For the text-containing cell, return its midpoint in (X, Y) coordinate format. 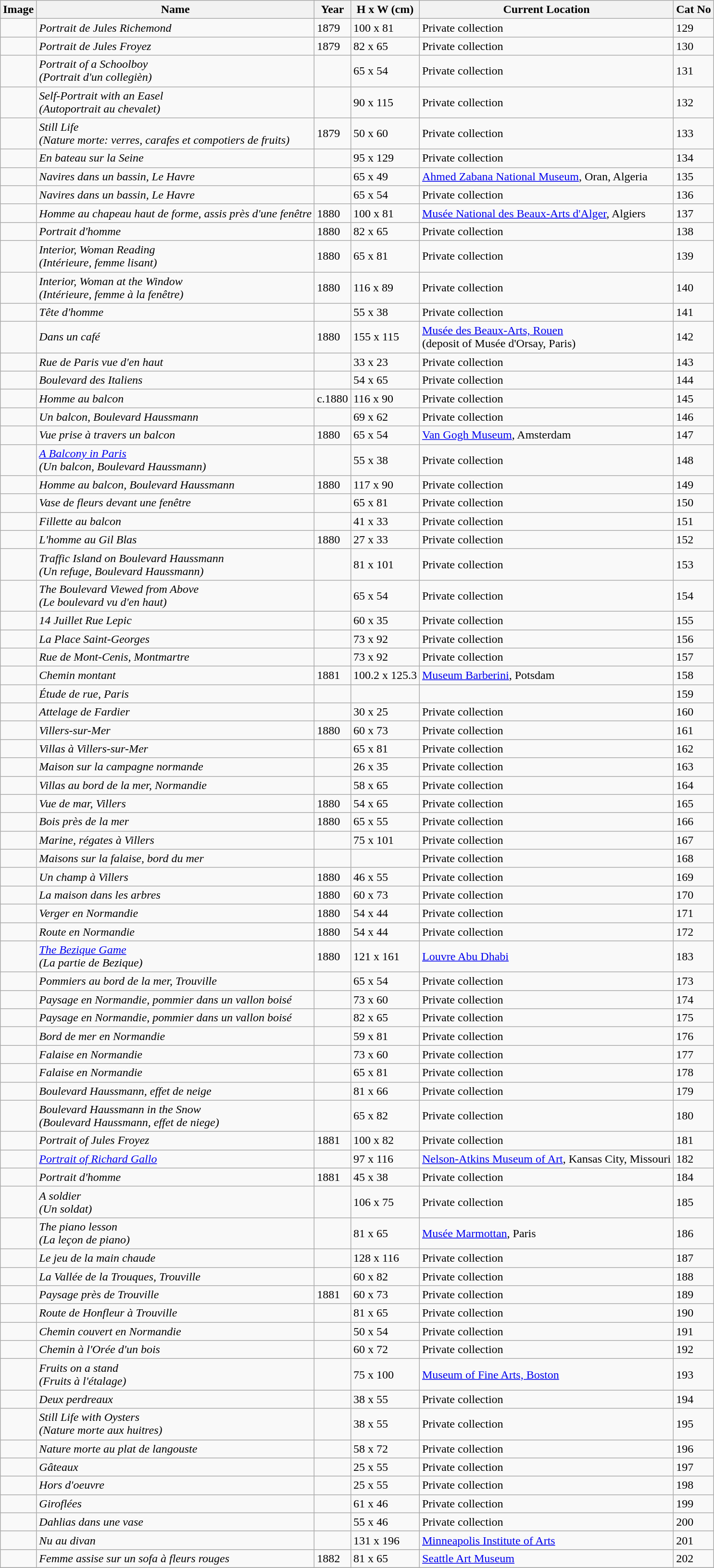
Year (333, 10)
Rue de Mont-Cenis, Montmartre (175, 657)
27 x 33 (385, 539)
59 x 81 (385, 1036)
The piano lesson (La leçon de piano) (175, 1233)
192 (694, 1350)
65 x 49 (385, 176)
202 (694, 1558)
Interior, Woman at the Window (Intérieure, femme à la fenêtre) (175, 288)
161 (694, 730)
153 (694, 564)
Hors d'oeuvre (175, 1485)
14 Juillet Rue Lepic (175, 620)
Traffic Island on Boulevard Haussmann (Un refuge, Boulevard Haussmann) (175, 564)
194 (694, 1399)
45 x 38 (385, 1177)
Vue de mar, Villers (175, 803)
146 (694, 417)
178 (694, 1073)
Louvre Abu Dhabi (546, 957)
169 (694, 877)
163 (694, 767)
187 (694, 1258)
173 (694, 981)
95 x 129 (385, 158)
129 (694, 28)
142 (694, 338)
182 (694, 1159)
50 x 54 (385, 1331)
33 x 23 (385, 362)
Musée National des Beaux-Arts d'Alger, Algiers (546, 213)
158 (694, 676)
Still Life with Oysters (Nature morte aux huitres) (175, 1424)
174 (694, 1000)
La Place Saint-Georges (175, 639)
170 (694, 895)
191 (694, 1331)
Villas au bord de la mer, Normandie (175, 785)
155 x 115 (385, 338)
Étude de rue, Paris (175, 694)
200 (694, 1522)
75 x 100 (385, 1374)
50 x 60 (385, 134)
152 (694, 539)
145 (694, 399)
Fruits on a stand (Fruits à l'étalage) (175, 1374)
140 (694, 288)
Nelson-Atkins Museum of Art, Kansas City, Missouri (546, 1159)
201 (694, 1540)
90 x 115 (385, 102)
Deux perdreaux (175, 1399)
131 x 196 (385, 1540)
199 (694, 1504)
Pommiers au bord de la mer, Trouville (175, 981)
134 (694, 158)
La maison dans les arbres (175, 895)
Name (175, 10)
41 x 33 (385, 521)
198 (694, 1485)
186 (694, 1233)
Giroflées (175, 1504)
154 (694, 595)
133 (694, 134)
60 x 72 (385, 1350)
Minneapolis Institute of Arts (546, 1540)
195 (694, 1424)
Portrait of Richard Gallo (175, 1159)
132 (694, 102)
Interior, Woman Reading (Intérieure, femme lisant) (175, 256)
177 (694, 1054)
196 (694, 1449)
151 (694, 521)
60 x 82 (385, 1277)
164 (694, 785)
Self-Portrait with an Easel (Autoportrait au chevalet) (175, 102)
162 (694, 749)
H x W (cm) (385, 10)
150 (694, 503)
Museum Barberini, Potsdam (546, 676)
139 (694, 256)
60 x 35 (385, 620)
65 x 82 (385, 1116)
121 x 161 (385, 957)
Nature morte au plat de langouste (175, 1449)
136 (694, 195)
Fillette au balcon (175, 521)
165 (694, 803)
Dans un café (175, 338)
En bateau sur la Seine (175, 158)
155 (694, 620)
69 x 62 (385, 417)
Un balcon, Boulevard Haussmann (175, 417)
148 (694, 460)
Nu au divan (175, 1540)
Vase de fleurs devant une fenêtre (175, 503)
26 x 35 (385, 767)
Dahlias dans une vase (175, 1522)
Bois près de la mer (175, 822)
Bord de mer en Normandie (175, 1036)
128 x 116 (385, 1258)
167 (694, 840)
Paysage près de Trouville (175, 1295)
Gâteaux (175, 1467)
1882 (333, 1558)
188 (694, 1277)
176 (694, 1036)
Cat No (694, 10)
97 x 116 (385, 1159)
141 (694, 313)
Image (18, 10)
116 x 90 (385, 399)
Route de Honfleur à Trouville (175, 1313)
Chemin couvert en Normandie (175, 1331)
55 x 46 (385, 1522)
149 (694, 485)
144 (694, 380)
Seattle Art Museum (546, 1558)
30 x 25 (385, 712)
Homme au balcon (175, 399)
138 (694, 231)
Femme assise sur un sofa à fleurs rouges (175, 1558)
58 x 72 (385, 1449)
75 x 101 (385, 840)
135 (694, 176)
Boulevard Haussmann in the Snow (Boulevard Haussmann, effet de niege) (175, 1116)
Chemin montant (175, 676)
Portrait of a Schoolboy (Portrait d'un collegièn) (175, 71)
Verger en Normandie (175, 913)
Un champ à Villers (175, 877)
Route en Normandie (175, 931)
197 (694, 1467)
Ahmed Zabana National Museum, Oran, Algeria (546, 176)
190 (694, 1313)
Musée Marmottan, Paris (546, 1233)
81 x 66 (385, 1091)
157 (694, 657)
Still Life (Nature morte: verres, carafes et compotiers de fruits) (175, 134)
Maison sur la campagne normande (175, 767)
156 (694, 639)
193 (694, 1374)
Le jeu de la main chaude (175, 1258)
Chemin à l'Orée d'un bois (175, 1350)
c.1880 (333, 399)
65 x 55 (385, 822)
Vue prise à travers un balcon (175, 435)
46 x 55 (385, 877)
100.2 x 125.3 (385, 676)
Attelage de Fardier (175, 712)
61 x 46 (385, 1504)
Portrait de Jules Richemond (175, 28)
Maisons sur la falaise, bord du mer (175, 858)
Rue de Paris vue d'en haut (175, 362)
116 x 89 (385, 288)
131 (694, 71)
166 (694, 822)
106 x 75 (385, 1202)
168 (694, 858)
Portrait de Jules Froyez (175, 46)
Marine, régates à Villers (175, 840)
172 (694, 931)
160 (694, 712)
Musée des Beaux-Arts, Rouen (deposit of Musée d'Orsay, Paris) (546, 338)
179 (694, 1091)
189 (694, 1295)
Villas à Villers-sur-Mer (175, 749)
81 x 101 (385, 564)
Current Location (546, 10)
100 x 82 (385, 1141)
La Vallée de la Trouques, Trouville (175, 1277)
130 (694, 46)
137 (694, 213)
Homme au chapeau haut de forme, assis près d'une fenêtre (175, 213)
171 (694, 913)
The Bezique Game (La partie de Bezique) (175, 957)
183 (694, 957)
185 (694, 1202)
Boulevard Haussmann, effet de neige (175, 1091)
117 x 90 (385, 485)
143 (694, 362)
Portrait of Jules Froyez (175, 1141)
Van Gogh Museum, Amsterdam (546, 435)
Villers-sur-Mer (175, 730)
58 x 65 (385, 785)
Boulevard des Italiens (175, 380)
184 (694, 1177)
147 (694, 435)
L'homme au Gil Blas (175, 539)
181 (694, 1141)
180 (694, 1116)
159 (694, 694)
Homme au balcon, Boulevard Haussmann (175, 485)
Tête d'homme (175, 313)
A soldier (Un soldat) (175, 1202)
175 (694, 1018)
The Boulevard Viewed from Above (Le boulevard vu d'en haut) (175, 595)
Museum of Fine Arts, Boston (546, 1374)
A Balcony in Paris (Un balcon, Boulevard Haussmann) (175, 460)
